Determine the [X, Y] coordinate at the center of the cell enclosing the given text.  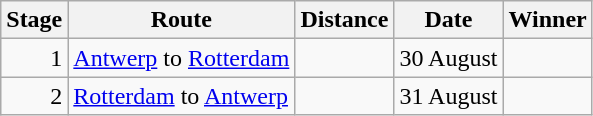
Route [182, 20]
Date [448, 20]
Stage [34, 20]
Rotterdam to Antwerp [182, 96]
2 [34, 96]
30 August [448, 58]
1 [34, 58]
31 August [448, 96]
Antwerp to Rotterdam [182, 58]
Winner [548, 20]
Distance [344, 20]
